Detect which cell encompasses the target text, then output its (X, Y) center coordinate. 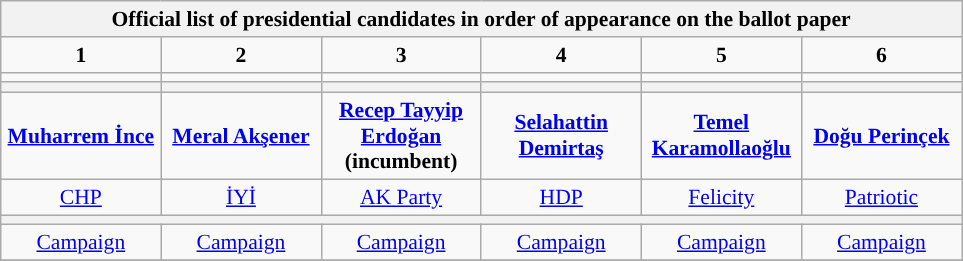
6 (881, 55)
3 (401, 55)
Muharrem İnce (81, 136)
HDP (561, 197)
AK Party (401, 197)
İYİ (241, 197)
Official list of presidential candidates in order of appearance on the ballot paper (482, 19)
Recep Tayyip Erdoğan (incumbent) (401, 136)
2 (241, 55)
1 (81, 55)
Felicity (721, 197)
Selahattin Demirtaş (561, 136)
Doğu Perinçek (881, 136)
CHP (81, 197)
4 (561, 55)
5 (721, 55)
Patriotic (881, 197)
Temel Karamollaoğlu (721, 136)
Meral Akşener (241, 136)
